From the cell containing the given text, extract its center point as (X, Y) coordinate. 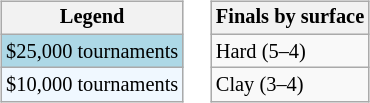
Hard (5–4) (290, 51)
Legend (92, 18)
$25,000 tournaments (92, 51)
Clay (3–4) (290, 85)
Finals by surface (290, 18)
$10,000 tournaments (92, 85)
